Determine the [x, y] coordinate at the center of the cell enclosing the given text.  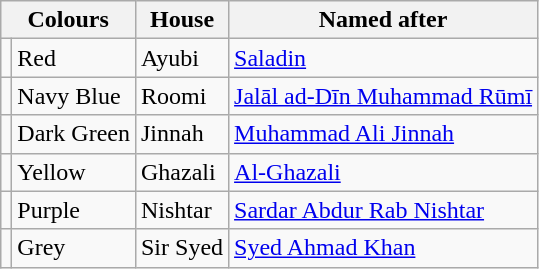
Syed Ahmad Khan [384, 248]
Named after [384, 20]
Purple [74, 210]
Al-Ghazali [384, 172]
Yellow [74, 172]
Muhammad Ali Jinnah [384, 134]
Colours [68, 20]
Nishtar [182, 210]
Roomi [182, 96]
Sardar Abdur Rab Nishtar [384, 210]
Jalāl ad-Dīn Muhammad Rūmī [384, 96]
House [182, 20]
Ayubi [182, 58]
Jinnah [182, 134]
Grey [74, 248]
Dark Green [74, 134]
Saladin [384, 58]
Ghazali [182, 172]
Navy Blue [74, 96]
Red [74, 58]
Sir Syed [182, 248]
